Detect which cell encompasses the target text, then output its [X, Y] center coordinate. 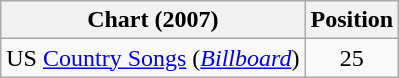
25 [352, 58]
Position [352, 20]
Chart (2007) [153, 20]
US Country Songs (Billboard) [153, 58]
